Output the [X, Y] coordinate of the center of the cell containing the given text.  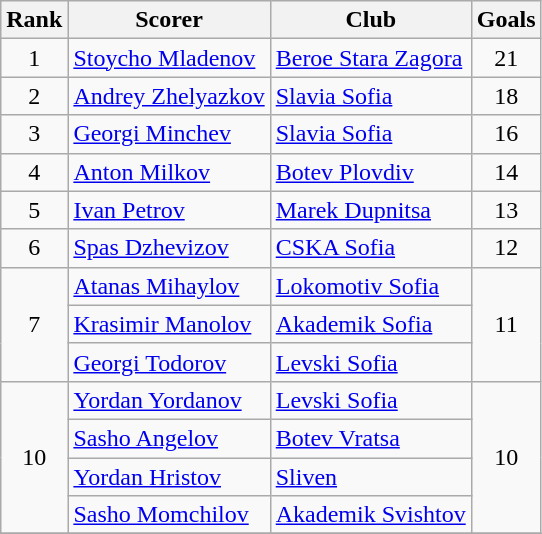
11 [506, 324]
Ivan Petrov [169, 210]
Akademik Sofia [370, 324]
12 [506, 248]
13 [506, 210]
Scorer [169, 20]
Sasho Momchilov [169, 515]
5 [34, 210]
Georgi Minchev [169, 134]
Stoycho Mladenov [169, 58]
Spas Dzhevizov [169, 248]
Yordan Hristov [169, 477]
Rank [34, 20]
Club [370, 20]
Yordan Yordanov [169, 400]
14 [506, 172]
16 [506, 134]
Sasho Angelov [169, 438]
Marek Dupnitsa [370, 210]
Botev Vratsa [370, 438]
Krasimir Manolov [169, 324]
Andrey Zhelyazkov [169, 96]
Anton Milkov [169, 172]
Georgi Todorov [169, 362]
7 [34, 324]
18 [506, 96]
3 [34, 134]
CSKA Sofia [370, 248]
1 [34, 58]
Akademik Svishtov [370, 515]
2 [34, 96]
Sliven [370, 477]
Botev Plovdiv [370, 172]
Goals [506, 20]
4 [34, 172]
Atanas Mihaylov [169, 286]
6 [34, 248]
Beroe Stara Zagora [370, 58]
Lokomotiv Sofia [370, 286]
21 [506, 58]
